Find where the given text appears and provide that cell's center as [X, Y] coordinate. 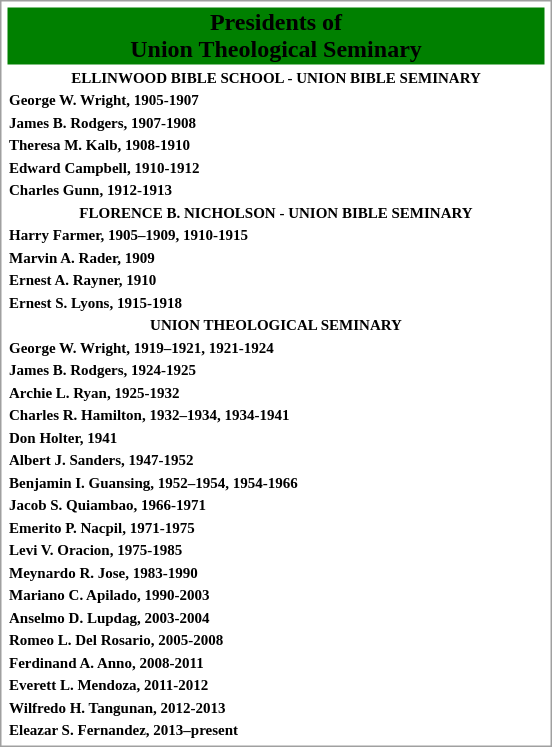
Meynardo R. Jose, 1983-1990 [276, 572]
Edward Campbell, 1910-1912 [276, 168]
Ernest A. Rayner, 1910 [276, 280]
Harry Farmer, 1905–1909, 1910-1915 [276, 235]
Charles R. Hamilton, 1932–1934, 1934-1941 [276, 415]
James B. Rodgers, 1907-1908 [276, 122]
FLORENCE B. NICHOLSON - UNION BIBLE SEMINARY [276, 212]
Mariano C. Apilado, 1990-2003 [276, 595]
Archie L. Ryan, 1925-1932 [276, 392]
Romeo L. Del Rosario, 2005-2008 [276, 640]
Charles Gunn, 1912-1913 [276, 190]
Eleazar S. Fernandez, 2013–present [276, 730]
Presidents of Union Theological Seminary [276, 36]
ELLINWOOD BIBLE SCHOOL - UNION BIBLE SEMINARY [276, 78]
James B. Rodgers, 1924-1925 [276, 370]
Anselmo D. Lupdag, 2003-2004 [276, 618]
Albert J. Sanders, 1947-1952 [276, 460]
George W. Wright, 1905-1907 [276, 100]
Theresa M. Kalb, 1908-1910 [276, 145]
Ernest S. Lyons, 1915-1918 [276, 302]
Levi V. Oracion, 1975-1985 [276, 550]
Everett L. Mendoza, 2011-2012 [276, 685]
George W. Wright, 1919–1921, 1921-1924 [276, 348]
Emerito P. Nacpil, 1971-1975 [276, 528]
Ferdinand A. Anno, 2008-2011 [276, 662]
Marvin A. Rader, 1909 [276, 258]
Wilfredo H. Tangunan, 2012-2013 [276, 708]
UNION THEOLOGICAL SEMINARY [276, 325]
Jacob S. Quiambao, 1966-1971 [276, 505]
Don Holter, 1941 [276, 438]
Benjamin I. Guansing, 1952–1954, 1954-1966 [276, 482]
